Determine the [X, Y] coordinate at the center of the cell enclosing the given text.  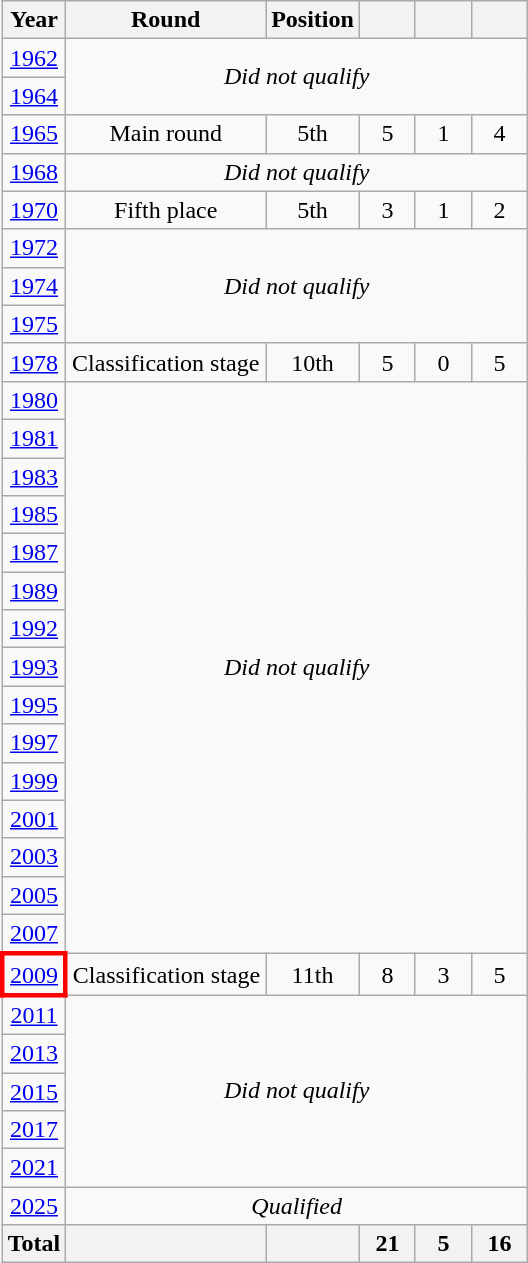
Qualified [297, 1206]
2 [500, 210]
1995 [34, 705]
1968 [34, 172]
1970 [34, 210]
2003 [34, 857]
1987 [34, 553]
1965 [34, 134]
2009 [34, 974]
1999 [34, 781]
Main round [166, 134]
10th [313, 362]
2017 [34, 1130]
1993 [34, 667]
8 [387, 974]
1989 [34, 591]
Position [313, 20]
2021 [34, 1168]
1992 [34, 629]
2025 [34, 1206]
16 [500, 1244]
Total [34, 1244]
2013 [34, 1053]
1981 [34, 438]
11th [313, 974]
1978 [34, 362]
0 [443, 362]
4 [500, 134]
Fifth place [166, 210]
1983 [34, 477]
1972 [34, 248]
21 [387, 1244]
1975 [34, 324]
1997 [34, 743]
2007 [34, 934]
Round [166, 20]
1985 [34, 515]
1962 [34, 58]
2011 [34, 1015]
2005 [34, 895]
2001 [34, 819]
2015 [34, 1091]
1964 [34, 96]
Year [34, 20]
1980 [34, 400]
1974 [34, 286]
